Determine the (X, Y) coordinate at the center of the cell enclosing the given text.  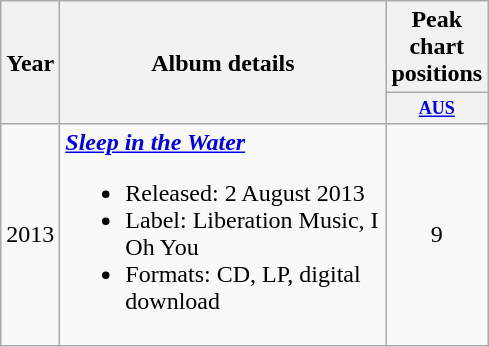
2013 (30, 234)
9 (437, 234)
Sleep in the WaterReleased: 2 August 2013Label: Liberation Music, I Oh YouFormats: CD, LP, digital download (223, 234)
Peak chart positions (437, 47)
Album details (223, 62)
Year (30, 62)
AUS (437, 108)
